Return (x, y) of the center of cell containing provided text 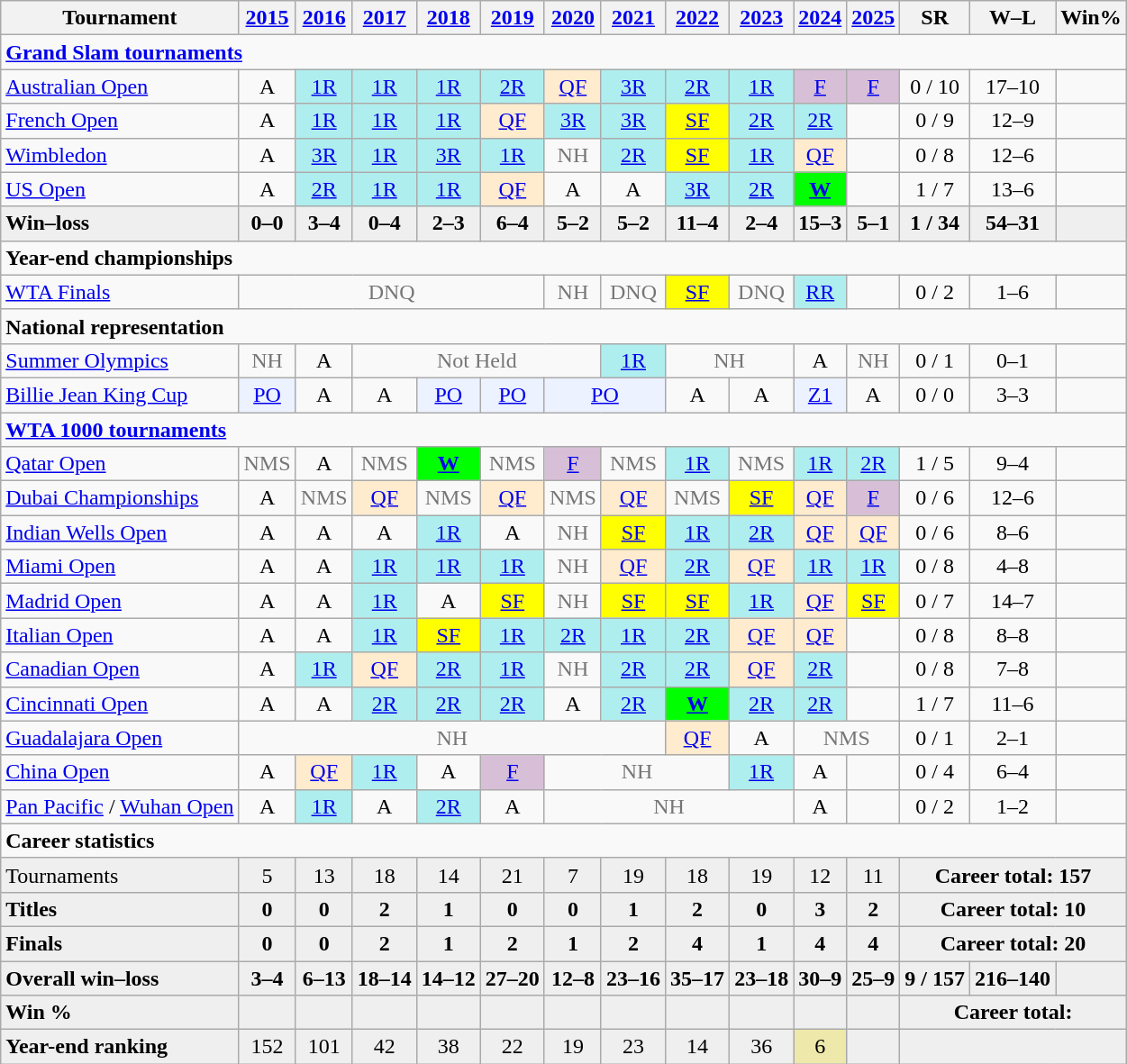
152 (267, 1047)
Career total: 20 (1013, 943)
WTA Finals (120, 292)
Miami Open (120, 567)
Career statistics (564, 841)
23 (632, 1047)
2024 (820, 18)
Win % (120, 1013)
5–1 (874, 223)
Guadalajara Open (120, 738)
0 / 9 (935, 121)
Tournaments (120, 875)
2018 (449, 18)
2–4 (762, 223)
38 (449, 1047)
Wimbledon (120, 155)
Year-end championships (564, 258)
Z1 (820, 395)
Win% (1092, 18)
13–6 (1013, 189)
2–3 (449, 223)
2025 (874, 18)
1–2 (1013, 806)
3 (820, 909)
1 / 5 (935, 464)
9 / 157 (935, 978)
3–3 (1013, 395)
0 / 7 (935, 601)
5 (267, 875)
2019 (512, 18)
22 (512, 1047)
2016 (324, 18)
W–L (1013, 18)
35–17 (697, 978)
0–1 (1013, 360)
17–10 (1013, 86)
36 (762, 1047)
18–14 (384, 978)
27–20 (512, 978)
National representation (564, 326)
1–6 (1013, 292)
216–140 (1013, 978)
8–8 (1013, 635)
6–13 (324, 978)
9–4 (1013, 464)
7–8 (1013, 669)
14–12 (449, 978)
Cincinnati Open (120, 704)
2022 (697, 18)
Billie Jean King Cup (120, 395)
23–16 (632, 978)
Win–loss (120, 223)
Pan Pacific / Wuhan Open (120, 806)
US Open (120, 189)
15–3 (820, 223)
Qatar Open (120, 464)
2017 (384, 18)
China Open (120, 772)
8–6 (1013, 532)
Titles (120, 909)
14–7 (1013, 601)
Not Held (477, 360)
11–6 (1013, 704)
2023 (762, 18)
Finals (120, 943)
Career total: 157 (1013, 875)
6 (820, 1047)
Career total: (1013, 1013)
0 / 4 (935, 772)
French Open (120, 121)
Canadian Open (120, 669)
2–1 (1013, 738)
WTA 1000 tournaments (564, 430)
12–9 (1013, 121)
Grand Slam tournaments (564, 52)
1 / 34 (935, 223)
101 (324, 1047)
4–8 (1013, 567)
21 (512, 875)
11–4 (697, 223)
Year-end ranking (120, 1047)
Overall win–loss (120, 978)
0–4 (384, 223)
Australian Open (120, 86)
Tournament (120, 18)
0–0 (267, 223)
Dubai Championships (120, 498)
0 / 0 (935, 395)
2021 (632, 18)
54–31 (1013, 223)
SR (935, 18)
Madrid Open (120, 601)
2015 (267, 18)
2020 (573, 18)
13 (324, 875)
RR (820, 292)
42 (384, 1047)
25–9 (874, 978)
12–8 (573, 978)
12 (820, 875)
11 (874, 875)
23–18 (762, 978)
30–9 (820, 978)
Career total: 10 (1013, 909)
7 (573, 875)
Indian Wells Open (120, 532)
Summer Olympics (120, 360)
0 / 10 (935, 86)
Italian Open (120, 635)
